Extract the [x, y] coordinate from the center of the cell holding the provided text.  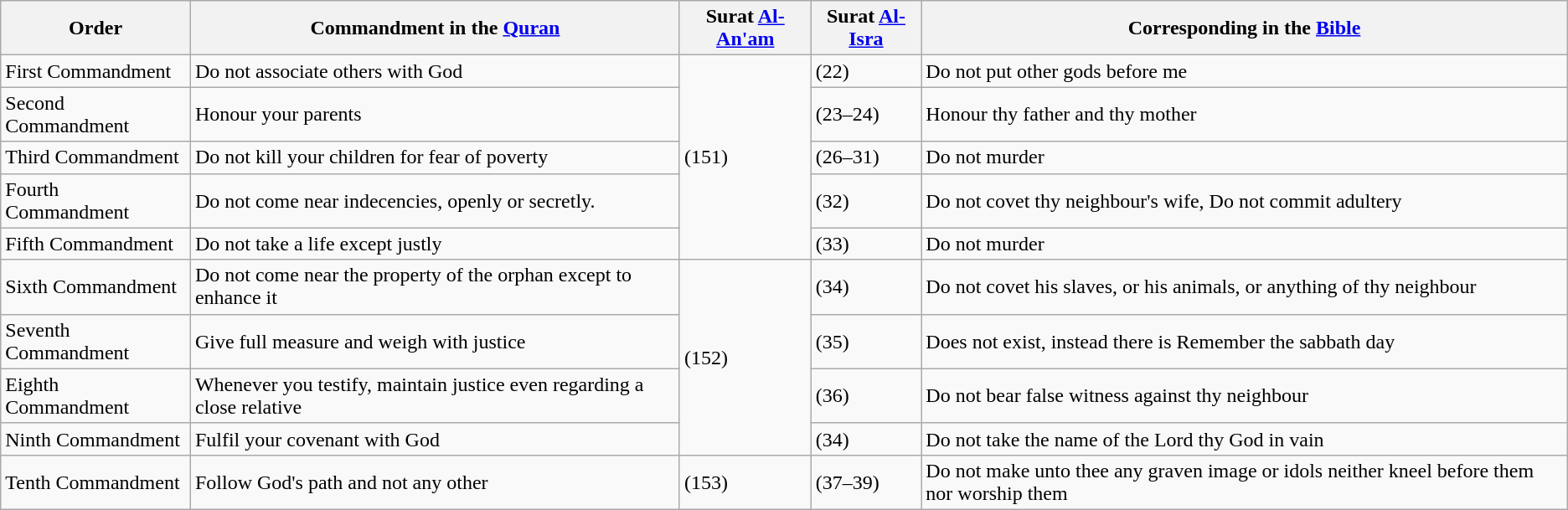
(22) [866, 71]
Do not covet his slaves, or his animals, or anything of thy neighbour [1245, 286]
Do not come near indecencies, openly or secretly. [435, 201]
(153) [745, 482]
(36) [866, 395]
Do not take the name of the Lord thy God in vain [1245, 439]
Do not covet thy neighbour's wife, Do not commit adultery [1245, 201]
Seventh Commandment [95, 342]
Do not kill your children for fear of poverty [435, 157]
Commandment in the Quran [435, 28]
Second Commandment [95, 114]
(35) [866, 342]
Corresponding in the Bible [1245, 28]
Eighth Commandment [95, 395]
Whenever you testify, maintain justice even regarding a close relative [435, 395]
(33) [866, 244]
Do not come near the property of the orphan except to enhance it [435, 286]
Fulfil your covenant with God [435, 439]
Surat Al-An'am [745, 28]
Honour your parents [435, 114]
Surat Al-Isra [866, 28]
(23–24) [866, 114]
(151) [745, 157]
Third Commandment [95, 157]
Honour thy father and thy mother [1245, 114]
Do not bear false witness against thy neighbour [1245, 395]
First Commandment [95, 71]
Fourth Commandment [95, 201]
Does not exist, instead there is Remember the sabbath day [1245, 342]
Do not make unto thee any graven image or idols neither kneel before them nor worship them [1245, 482]
(152) [745, 357]
Fifth Commandment [95, 244]
Ninth Commandment [95, 439]
Give full measure and weigh with justice [435, 342]
Do not put other gods before me [1245, 71]
Tenth Commandment [95, 482]
Do not take a life except justly [435, 244]
Sixth Commandment [95, 286]
(37–39) [866, 482]
Order [95, 28]
(26–31) [866, 157]
Do not associate others with God [435, 71]
Follow God's path and not any other [435, 482]
(32) [866, 201]
